Detect which cell encompasses the target text, then output its (X, Y) center coordinate. 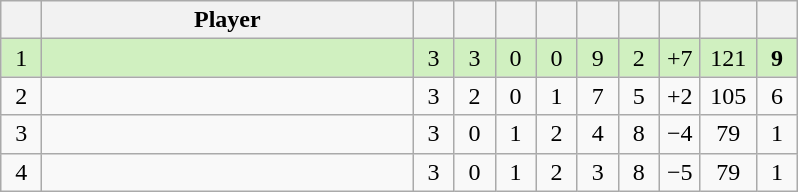
6 (776, 96)
+7 (680, 58)
121 (728, 58)
−5 (680, 172)
5 (638, 96)
−4 (680, 134)
7 (598, 96)
+2 (680, 96)
Player (228, 20)
105 (728, 96)
